Pinpoint the cell where the given text exists, returning its (X, Y) midpoint coordinate. 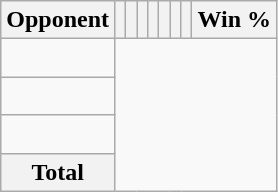
Total (58, 172)
Win % (234, 20)
Opponent (58, 20)
